Extract the [x, y] coordinate from the center of the cell holding the provided text.  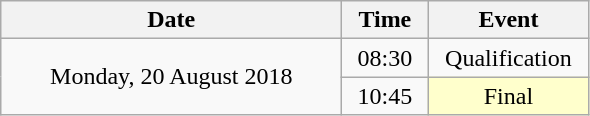
Qualification [508, 58]
Monday, 20 August 2018 [172, 77]
Date [172, 20]
Event [508, 20]
Final [508, 96]
10:45 [385, 96]
08:30 [385, 58]
Time [385, 20]
